Output the [x, y] coordinate of the center of the cell containing the given text.  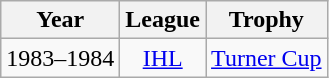
Trophy [267, 20]
Year [60, 20]
IHL [163, 58]
Turner Cup [267, 58]
League [163, 20]
1983–1984 [60, 58]
